Identify which cell holds the provided text, then report its (x, y) central coordinate. 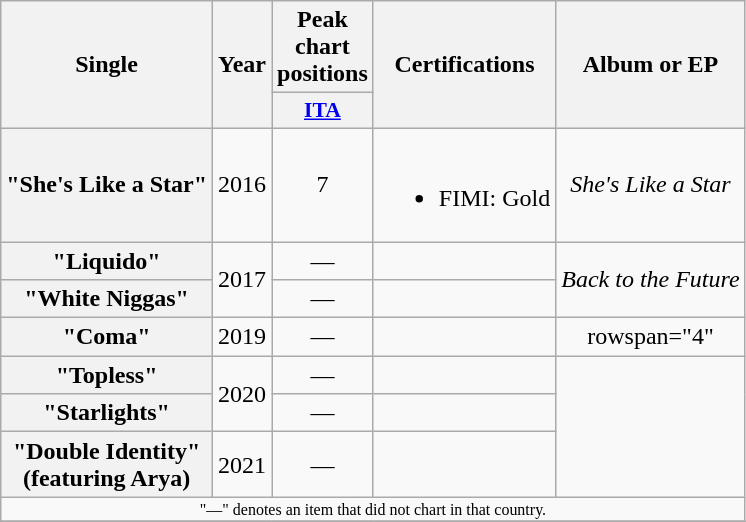
"Liquido" (107, 261)
"Coma" (107, 337)
7 (323, 184)
Year (242, 65)
ITA (323, 111)
2019 (242, 337)
FIMI: Gold (464, 184)
"White Niggas" (107, 299)
2021 (242, 464)
Peak chart positions (323, 47)
rowspan="4" (650, 337)
Certifications (464, 65)
Back to the Future (650, 280)
2016 (242, 184)
2017 (242, 280)
"Starlights" (107, 413)
She's Like a Star (650, 184)
"Double Identity"(featuring Arya) (107, 464)
Album or EP (650, 65)
"Topless" (107, 375)
"—" denotes an item that did not chart in that country. (373, 509)
2020 (242, 394)
"She's Like a Star" (107, 184)
Single (107, 65)
